Provide the (x, y) coordinate of the cell's center where the given text is located.  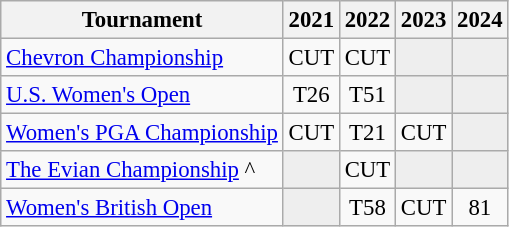
The Evian Championship ^ (142, 170)
T21 (367, 133)
U.S. Women's Open (142, 95)
2024 (480, 20)
T26 (311, 95)
Tournament (142, 20)
Women's British Open (142, 208)
Women's PGA Championship (142, 133)
Chevron Championship (142, 58)
T58 (367, 208)
81 (480, 208)
2023 (424, 20)
2022 (367, 20)
T51 (367, 95)
2021 (311, 20)
